Output the [x, y] coordinate of the center of the cell containing the given text.  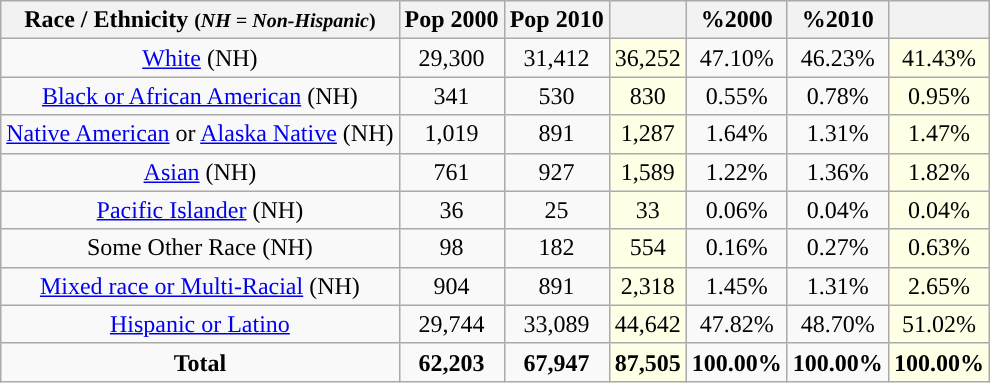
Mixed race or Multi-Racial (NH) [200, 286]
Asian (NH) [200, 172]
41.43% [938, 58]
25 [556, 210]
554 [648, 248]
2.65% [938, 286]
Pacific Islander (NH) [200, 210]
Race / Ethnicity (NH = Non-Hispanic) [200, 20]
33 [648, 210]
1.45% [736, 286]
0.63% [938, 248]
Pop 2010 [556, 20]
31,412 [556, 58]
1,589 [648, 172]
761 [452, 172]
830 [648, 96]
%2000 [736, 20]
1.64% [736, 134]
0.16% [736, 248]
182 [556, 248]
Black or African American (NH) [200, 96]
62,203 [452, 362]
47.10% [736, 58]
Some Other Race (NH) [200, 248]
33,089 [556, 324]
87,505 [648, 362]
0.06% [736, 210]
29,300 [452, 58]
48.70% [838, 324]
Total [200, 362]
1.47% [938, 134]
51.02% [938, 324]
1.22% [736, 172]
98 [452, 248]
2,318 [648, 286]
0.55% [736, 96]
36,252 [648, 58]
Native American or Alaska Native (NH) [200, 134]
44,642 [648, 324]
%2010 [838, 20]
530 [556, 96]
0.78% [838, 96]
1.82% [938, 172]
White (NH) [200, 58]
29,744 [452, 324]
Hispanic or Latino [200, 324]
341 [452, 96]
47.82% [736, 324]
36 [452, 210]
67,947 [556, 362]
Pop 2000 [452, 20]
0.95% [938, 96]
1,287 [648, 134]
1,019 [452, 134]
904 [452, 286]
1.36% [838, 172]
0.27% [838, 248]
927 [556, 172]
46.23% [838, 58]
